Find where the given text appears and provide that cell's center as [X, Y] coordinate. 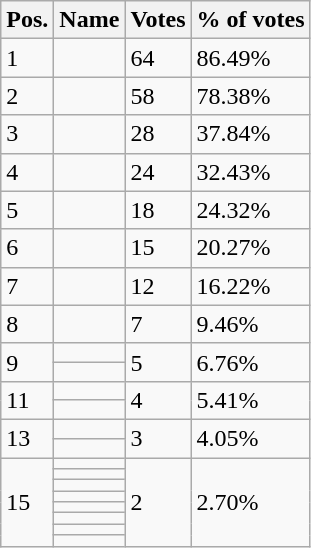
37.84% [250, 134]
20.27% [250, 248]
9.46% [250, 324]
24.32% [250, 210]
5.41% [250, 400]
6.76% [250, 362]
24 [158, 172]
18 [158, 210]
86.49% [250, 58]
6 [28, 248]
2.70% [250, 502]
1 [28, 58]
78.38% [250, 96]
Votes [158, 20]
32.43% [250, 172]
9 [28, 362]
13 [28, 438]
28 [158, 134]
8 [28, 324]
16.22% [250, 286]
Name [90, 20]
64 [158, 58]
Pos. [28, 20]
11 [28, 400]
4.05% [250, 438]
12 [158, 286]
% of votes [250, 20]
58 [158, 96]
